Find where the given text appears and provide that cell's center as [X, Y] coordinate. 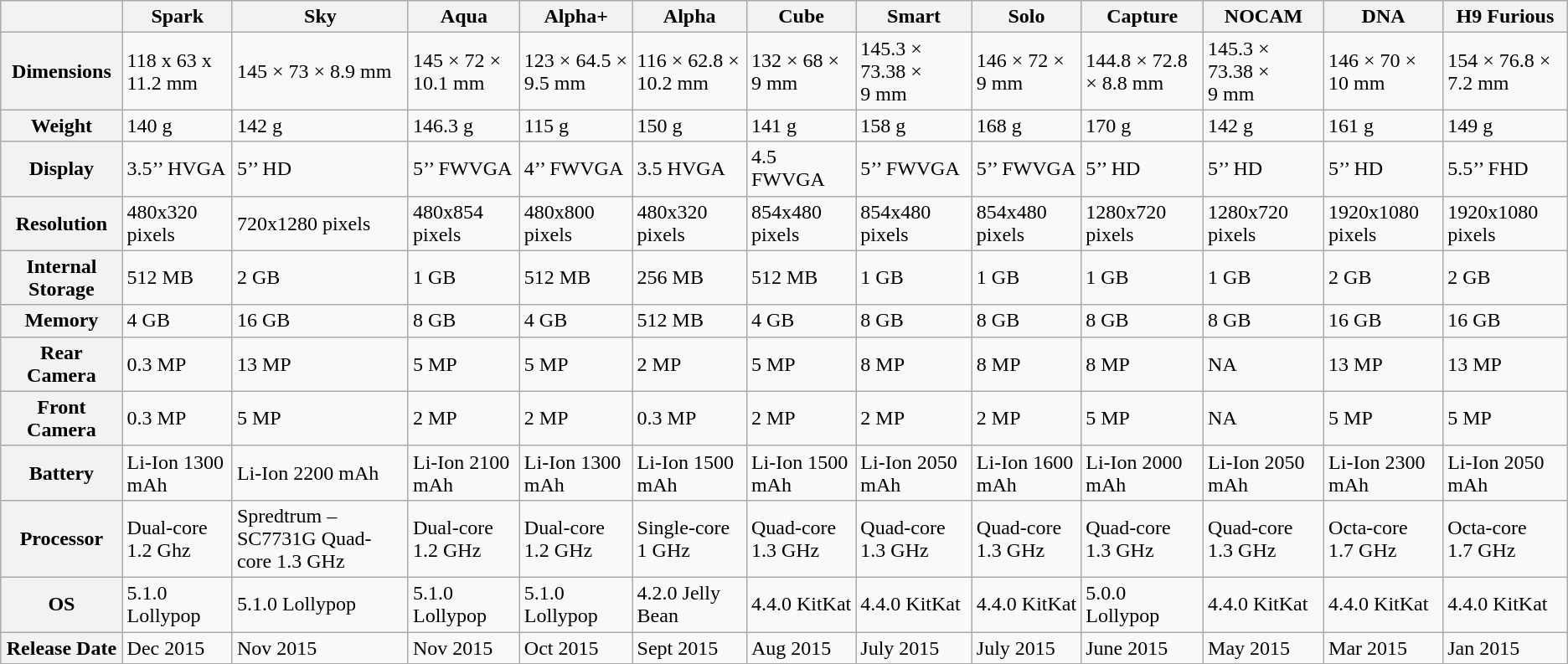
3.5’’ HVGA [178, 169]
Li-Ion 2100 mAh [464, 472]
150 g [689, 126]
Aug 2015 [801, 647]
Resolution [62, 223]
115 g [576, 126]
720x1280 pixels [320, 223]
140 g [178, 126]
Release Date [62, 647]
Capture [1142, 17]
Cube [801, 17]
145 × 73 × 8.9 mm [320, 71]
Dimensions [62, 71]
146 × 72 × 9 mm [1026, 71]
DNA [1384, 17]
Front Camera [62, 419]
146.3 g [464, 126]
118 x 63 x 11.2 mm [178, 71]
123 × 64.5 × 9.5 mm [576, 71]
Weight [62, 126]
170 g [1142, 126]
Solo [1026, 17]
May 2015 [1264, 647]
146 × 70 × 10 mm [1384, 71]
Smart [914, 17]
116 × 62.8 × 10.2 mm [689, 71]
256 MB [689, 278]
145 × 72 × 10.1 mm [464, 71]
154 × 76.8 × 7.2 mm [1506, 71]
Mar 2015 [1384, 647]
4.5 FWVGA [801, 169]
OS [62, 605]
Sky [320, 17]
Spark [178, 17]
Aqua [464, 17]
Sept 2015 [689, 647]
158 g [914, 126]
NOCAM [1264, 17]
Processor [62, 538]
Alpha+ [576, 17]
Oct 2015 [576, 647]
480x854 pixels [464, 223]
Dec 2015 [178, 647]
132 × 68 × 9 mm [801, 71]
Single-core 1 GHz [689, 538]
Internal Storage [62, 278]
Li-Ion 2000 mAh [1142, 472]
Dual-core 1.2 Ghz [178, 538]
4.2.0 Jelly Bean [689, 605]
Battery [62, 472]
141 g [801, 126]
Alpha [689, 17]
Display [62, 169]
4’’ FWVGA [576, 169]
480x800 pixels [576, 223]
Memory [62, 321]
Li-Ion 1600 mAh [1026, 472]
5.0.0 Lollypop [1142, 605]
144.8 × 72.8 × 8.8 mm [1142, 71]
168 g [1026, 126]
Spredtrum – SC7731G Quad-core 1.3 GHz [320, 538]
5.5’’ FHD [1506, 169]
H9 Furious [1506, 17]
Rear Camera [62, 363]
161 g [1384, 126]
Li-Ion 2200 mAh [320, 472]
3.5 HVGA [689, 169]
June 2015 [1142, 647]
Jan 2015 [1506, 647]
Li-Ion 2300 mAh [1384, 472]
149 g [1506, 126]
